Identify which cell holds the provided text, then report its (X, Y) central coordinate. 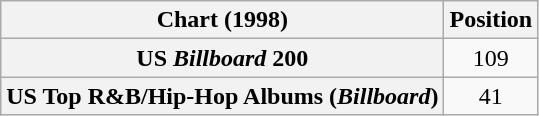
Position (491, 20)
US Top R&B/Hip-Hop Albums (Billboard) (222, 96)
109 (491, 58)
US Billboard 200 (222, 58)
41 (491, 96)
Chart (1998) (222, 20)
